Identify which cell holds the provided text, then report its [x, y] central coordinate. 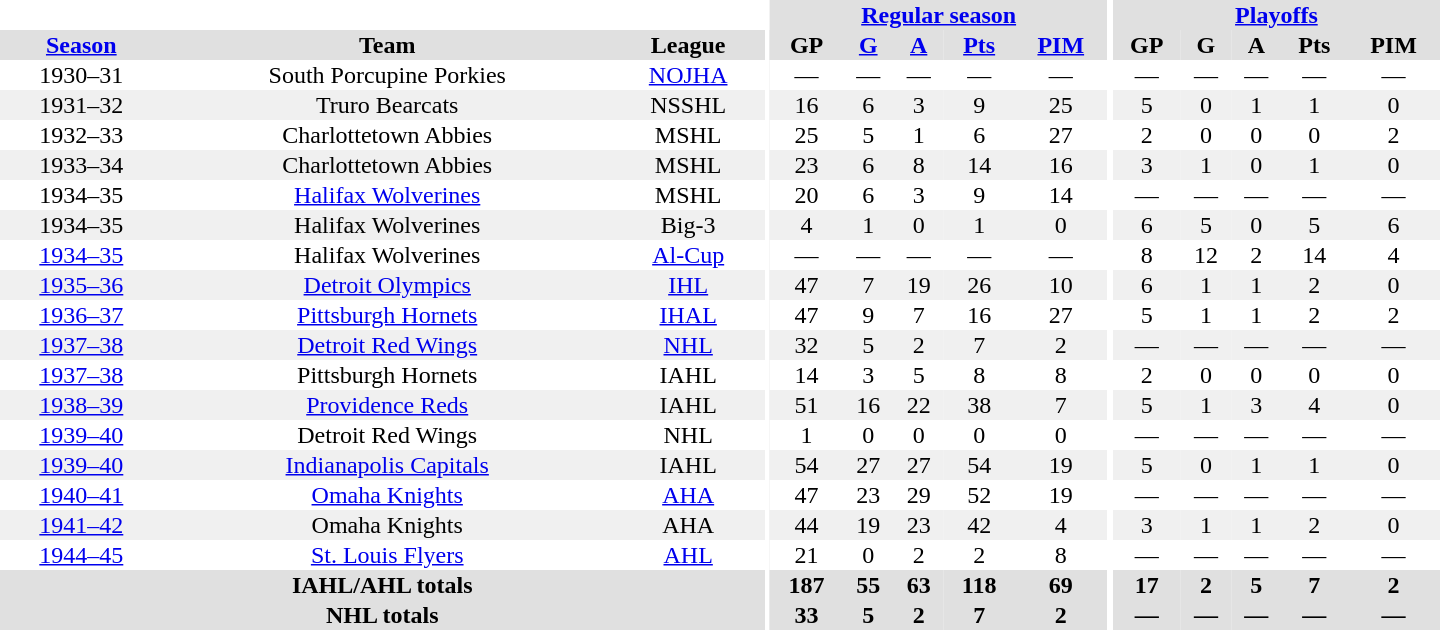
Truro Bearcats [388, 105]
Detroit Olympics [388, 285]
12 [1206, 255]
55 [868, 585]
29 [918, 495]
IAHL/AHL totals [382, 585]
League [688, 45]
187 [806, 585]
1940–41 [82, 495]
51 [806, 405]
IHL [688, 285]
1933–34 [82, 165]
52 [979, 495]
Season [82, 45]
21 [806, 555]
44 [806, 525]
NSSHL [688, 105]
Al-Cup [688, 255]
1932–33 [82, 135]
South Porcupine Porkies [388, 75]
IHAL [688, 315]
1944–45 [82, 555]
118 [979, 585]
1941–42 [82, 525]
Playoffs [1276, 15]
1930–31 [82, 75]
69 [1060, 585]
42 [979, 525]
AHL [688, 555]
38 [979, 405]
10 [1060, 285]
63 [918, 585]
20 [806, 195]
Regular season [938, 15]
Indianapolis Capitals [388, 465]
1936–37 [82, 315]
17 [1147, 585]
1935–36 [82, 285]
Team [388, 45]
St. Louis Flyers [388, 555]
22 [918, 405]
NHL totals [382, 615]
Providence Reds [388, 405]
1931–32 [82, 105]
32 [806, 345]
Big-3 [688, 225]
33 [806, 615]
1938–39 [82, 405]
NOJHA [688, 75]
26 [979, 285]
